Pinpoint the cell where the given text exists, returning its (X, Y) midpoint coordinate. 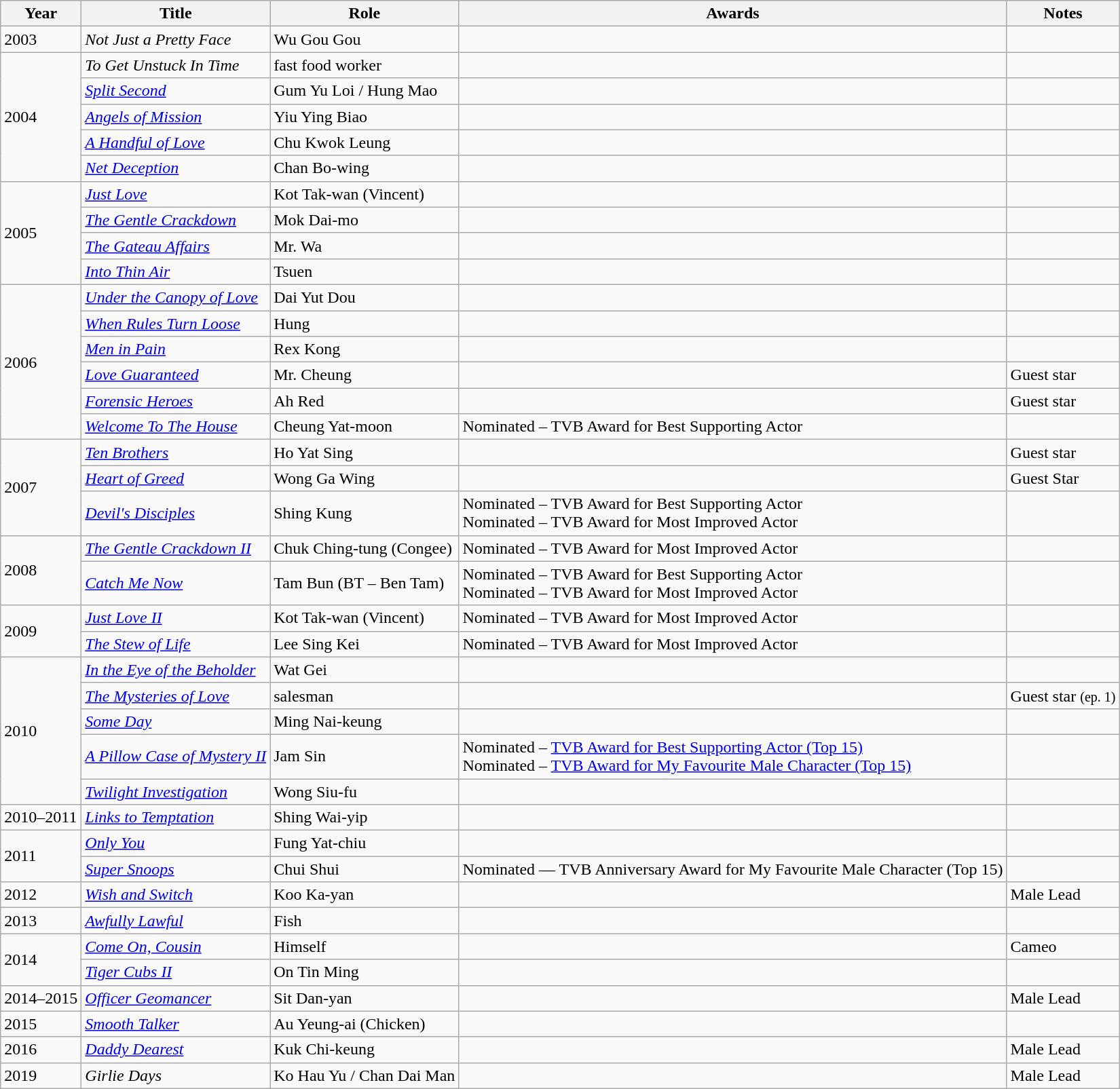
Dai Yut Dou (365, 297)
Hung (365, 324)
Shing Wai-yip (365, 818)
Chui Shui (365, 869)
Nominated – TVB Award for Best Supporting Actor (733, 427)
Himself (365, 947)
Kuk Chi-keung (365, 1050)
Wu Gou Gou (365, 39)
Men in Pain (176, 349)
salesman (365, 695)
Gum Yu Loi / Hung Mao (365, 91)
2014 (41, 959)
Jam Sin (365, 756)
2019 (41, 1075)
Only You (176, 843)
Welcome To The House (176, 427)
Cheung Yat-moon (365, 427)
Guest Star (1063, 478)
Not Just a Pretty Face (176, 39)
Forensic Heroes (176, 401)
2006 (41, 362)
Wat Gei (365, 670)
Sit Dan-yan (365, 998)
2013 (41, 921)
Lee Sing Kei (365, 644)
Wong Siu-fu (365, 792)
Tsuen (365, 271)
Links to Temptation (176, 818)
Chu Kwok Leung (365, 142)
2011 (41, 856)
The Gentle Crackdown (176, 220)
Nominated — TVB Anniversary Award for My Favourite Male Character (Top 15) (733, 869)
Wong Ga Wing (365, 478)
2010 (41, 730)
Mok Dai-mo (365, 220)
Smooth Talker (176, 1024)
Super Snoops (176, 869)
A Handful of Love (176, 142)
fast food worker (365, 65)
2004 (41, 117)
2003 (41, 39)
2014–2015 (41, 998)
Fish (365, 921)
Under the Canopy of Love (176, 297)
In the Eye of the Beholder (176, 670)
2008 (41, 570)
Awards (733, 14)
The Mysteries of Love (176, 695)
Girlie Days (176, 1075)
Role (365, 14)
Ko Hau Yu / Chan Dai Man (365, 1075)
Just Love II (176, 618)
Split Second (176, 91)
2009 (41, 631)
Some Day (176, 721)
Title (176, 14)
To Get Unstuck In Time (176, 65)
Ho Yat Sing (365, 453)
Rex Kong (365, 349)
Just Love (176, 194)
The Stew of Life (176, 644)
Koo Ka-yan (365, 895)
Come On, Cousin (176, 947)
2007 (41, 487)
When Rules Turn Loose (176, 324)
Awfully Lawful (176, 921)
2010–2011 (41, 818)
Shing Kung (365, 513)
Twilight Investigation (176, 792)
Ten Brothers (176, 453)
Tam Bun (BT – Ben Tam) (365, 584)
Tiger Cubs II (176, 972)
Notes (1063, 14)
Officer Geomancer (176, 998)
The Gateau Affairs (176, 246)
Chan Bo-wing (365, 168)
A Pillow Case of Mystery II (176, 756)
Devil's Disciples (176, 513)
Yiu Ying Biao (365, 117)
Cameo (1063, 947)
Mr. Wa (365, 246)
Guest star (ep. 1) (1063, 695)
Net Deception (176, 168)
Catch Me Now (176, 584)
Nominated – TVB Award for Best Supporting Actor (Top 15)Nominated – TVB Award for My Favourite Male Character (Top 15) (733, 756)
Ming Nai-keung (365, 721)
On Tin Ming (365, 972)
Fung Yat-chiu (365, 843)
Love Guaranteed (176, 375)
The Gentle Crackdown II (176, 548)
Heart of Greed (176, 478)
Au Yeung-ai (Chicken) (365, 1024)
Chuk Ching-tung (Congee) (365, 548)
2016 (41, 1050)
2005 (41, 233)
Daddy Dearest (176, 1050)
2012 (41, 895)
Ah Red (365, 401)
Into Thin Air (176, 271)
Angels of Mission (176, 117)
Mr. Cheung (365, 375)
Year (41, 14)
2015 (41, 1024)
Wish and Switch (176, 895)
